From the cell containing the given text, extract its center point as [x, y] coordinate. 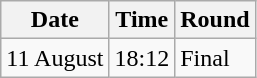
Round [215, 20]
Time [142, 20]
11 August [55, 58]
18:12 [142, 58]
Date [55, 20]
Final [215, 58]
